Pinpoint the cell where the given text exists, returning its [x, y] midpoint coordinate. 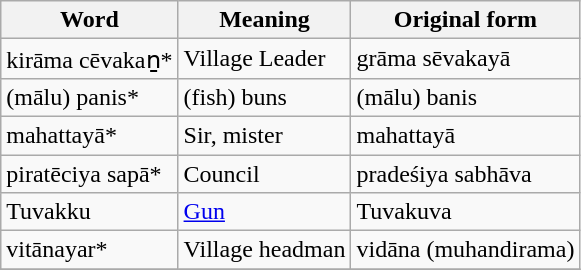
(fish) buns [264, 97]
Meaning [264, 20]
vitānayar* [90, 250]
(mālu) panis* [90, 97]
mahattayā [466, 135]
grāma sēvakayā [466, 59]
Sir, mister [264, 135]
piratēciya sapā* [90, 173]
Original form [466, 20]
mahattayā* [90, 135]
Village headman [264, 250]
pradeśiya sabhāva [466, 173]
Gun [264, 212]
(mālu) banis [466, 97]
Tuvakuva [466, 212]
Word [90, 20]
vidāna (muhandirama) [466, 250]
Village Leader [264, 59]
kirāma cēvakaṉ* [90, 59]
Tuvakku [90, 212]
Council [264, 173]
